For the text-containing cell, return its midpoint in [x, y] coordinate format. 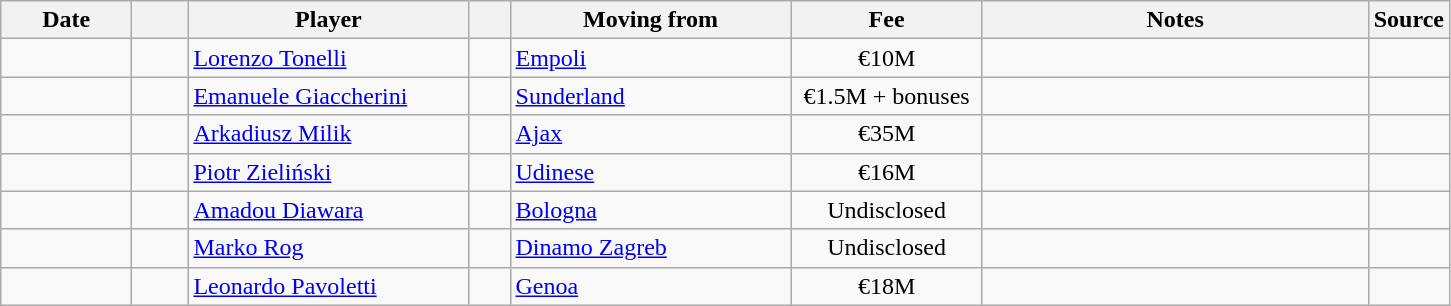
Bologna [650, 210]
€35M [886, 134]
Dinamo Zagreb [650, 248]
Emanuele Giaccherini [328, 96]
Lorenzo Tonelli [328, 58]
€1.5M + bonuses [886, 96]
Amadou Diawara [328, 210]
€16M [886, 172]
Udinese [650, 172]
Piotr Zieliński [328, 172]
Fee [886, 20]
Sunderland [650, 96]
Empoli [650, 58]
Leonardo Pavoletti [328, 286]
Ajax [650, 134]
€18M [886, 286]
Source [1408, 20]
€10M [886, 58]
Player [328, 20]
Date [66, 20]
Genoa [650, 286]
Notes [1175, 20]
Moving from [650, 20]
Arkadiusz Milik [328, 134]
Marko Rog [328, 248]
